Detect which cell encompasses the target text, then output its [x, y] center coordinate. 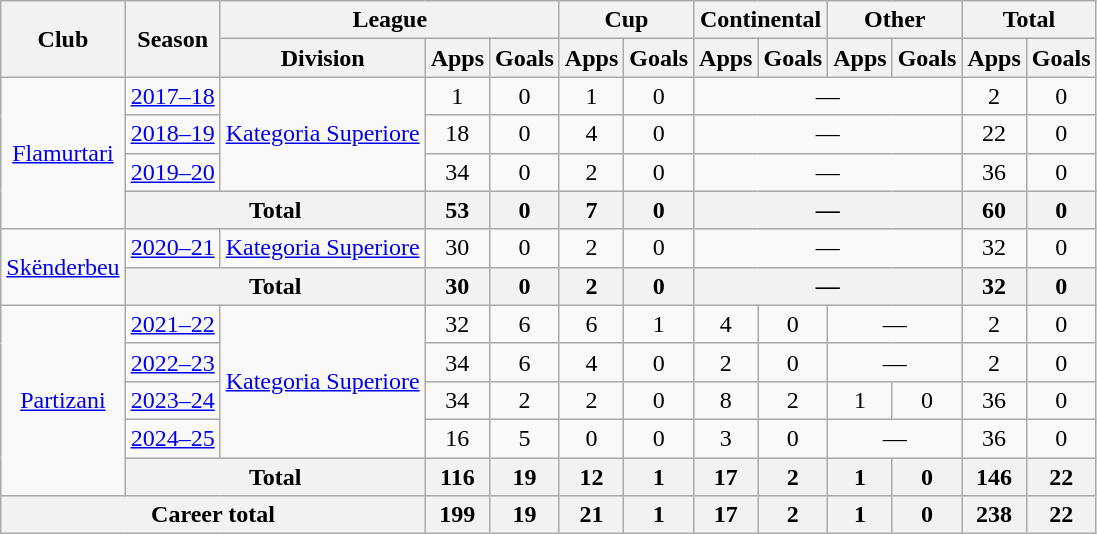
16 [457, 438]
146 [994, 477]
5 [525, 438]
Continental [761, 20]
Other [895, 20]
League [390, 20]
2019–20 [172, 172]
2017–18 [172, 96]
2024–25 [172, 438]
8 [726, 400]
2022–23 [172, 362]
2023–24 [172, 400]
2020–21 [172, 248]
60 [994, 210]
3 [726, 438]
238 [994, 515]
199 [457, 515]
2021–22 [172, 324]
Skënderbeu [63, 267]
18 [457, 134]
7 [591, 210]
Flamurtari [63, 153]
Partizani [63, 400]
Cup [626, 20]
21 [591, 515]
Division [322, 58]
2018–19 [172, 134]
12 [591, 477]
53 [457, 210]
116 [457, 477]
Career total [213, 515]
Season [172, 39]
Club [63, 39]
